Scan for the cell matching the given text and deliver its [x, y] coordinate at center. 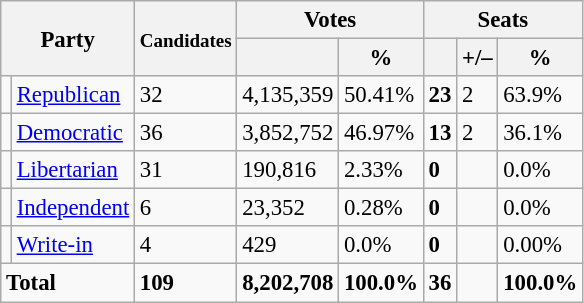
Republican [72, 95]
46.97% [382, 133]
4 [186, 245]
2.33% [382, 170]
36.1% [540, 133]
31 [186, 170]
Votes [330, 20]
Total [68, 283]
429 [288, 245]
Independent [72, 208]
0.28% [382, 208]
13 [440, 133]
32 [186, 95]
Libertarian [72, 170]
190,816 [288, 170]
63.9% [540, 95]
109 [186, 283]
0.00% [540, 245]
4,135,359 [288, 95]
8,202,708 [288, 283]
Party [68, 38]
+/– [478, 58]
50.41% [382, 95]
Seats [502, 20]
6 [186, 208]
Candidates [186, 38]
23 [440, 95]
3,852,752 [288, 133]
Democratic [72, 133]
Write-in [72, 245]
23,352 [288, 208]
